Capture the cell that displays the provided text and extract its [x, y] central coordinate. 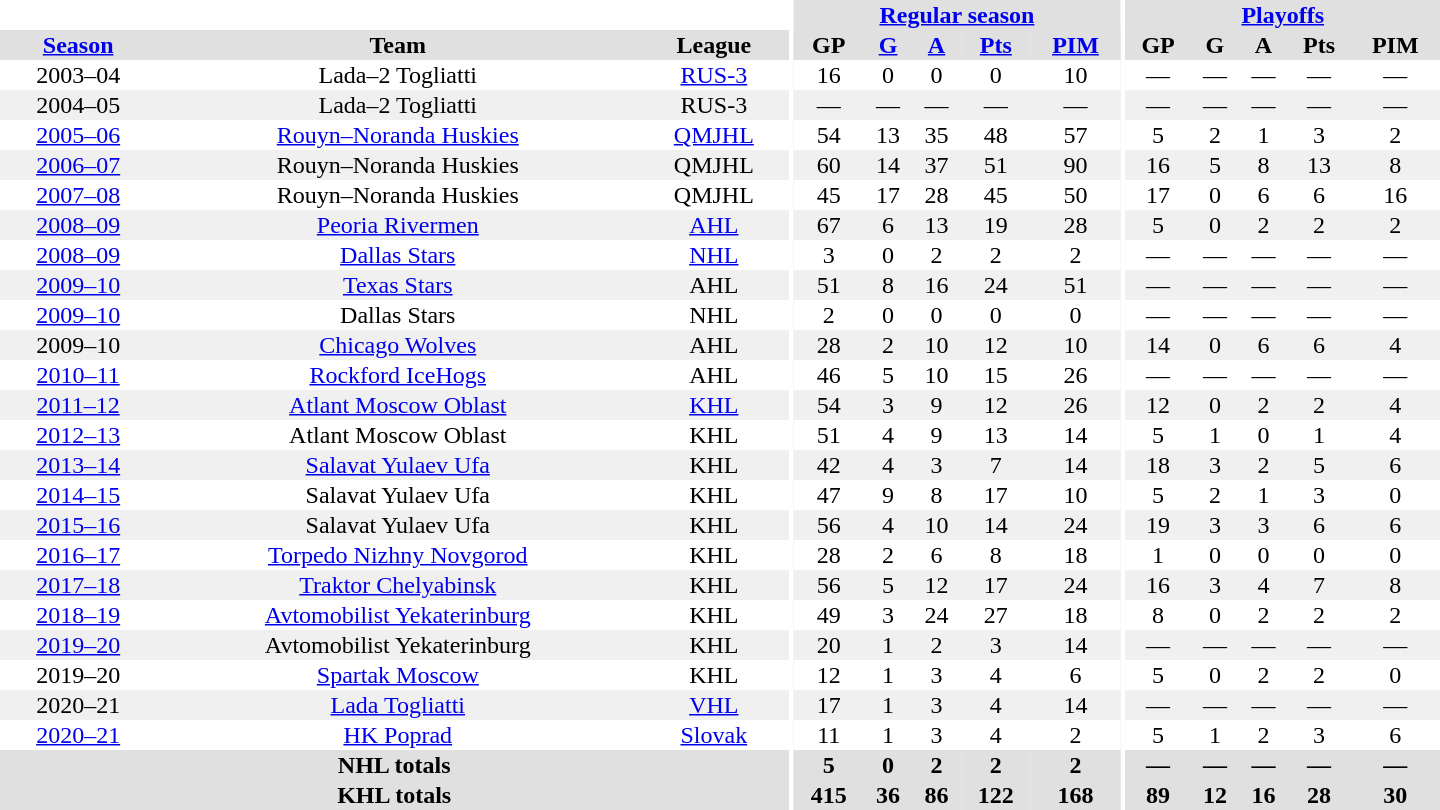
NHL totals [394, 765]
11 [829, 735]
42 [829, 465]
Lada Togliatti [398, 705]
Chicago Wolves [398, 345]
2004–05 [78, 105]
HK Poprad [398, 735]
89 [1158, 795]
50 [1076, 195]
Regular season [957, 15]
Torpedo Nizhny Novgorod [398, 555]
27 [996, 615]
35 [936, 135]
KHL totals [394, 795]
2016–17 [78, 555]
Team [398, 45]
168 [1076, 795]
86 [936, 795]
2011–12 [78, 405]
2010–11 [78, 375]
Season [78, 45]
46 [829, 375]
VHL [714, 705]
2003–04 [78, 75]
Spartak Moscow [398, 675]
36 [888, 795]
2005–06 [78, 135]
60 [829, 165]
2017–18 [78, 585]
Rockford IceHogs [398, 375]
415 [829, 795]
2013–14 [78, 465]
Peoria Rivermen [398, 225]
2012–13 [78, 435]
67 [829, 225]
49 [829, 615]
2018–19 [78, 615]
57 [1076, 135]
League [714, 45]
47 [829, 495]
2015–16 [78, 525]
Texas Stars [398, 285]
15 [996, 375]
90 [1076, 165]
2007–08 [78, 195]
Slovak [714, 735]
2006–07 [78, 165]
20 [829, 645]
2014–15 [78, 495]
Traktor Chelyabinsk [398, 585]
Playoffs [1282, 15]
37 [936, 165]
48 [996, 135]
30 [1396, 795]
122 [996, 795]
